Scan for the cell matching the given text and deliver its [X, Y] coordinate at center. 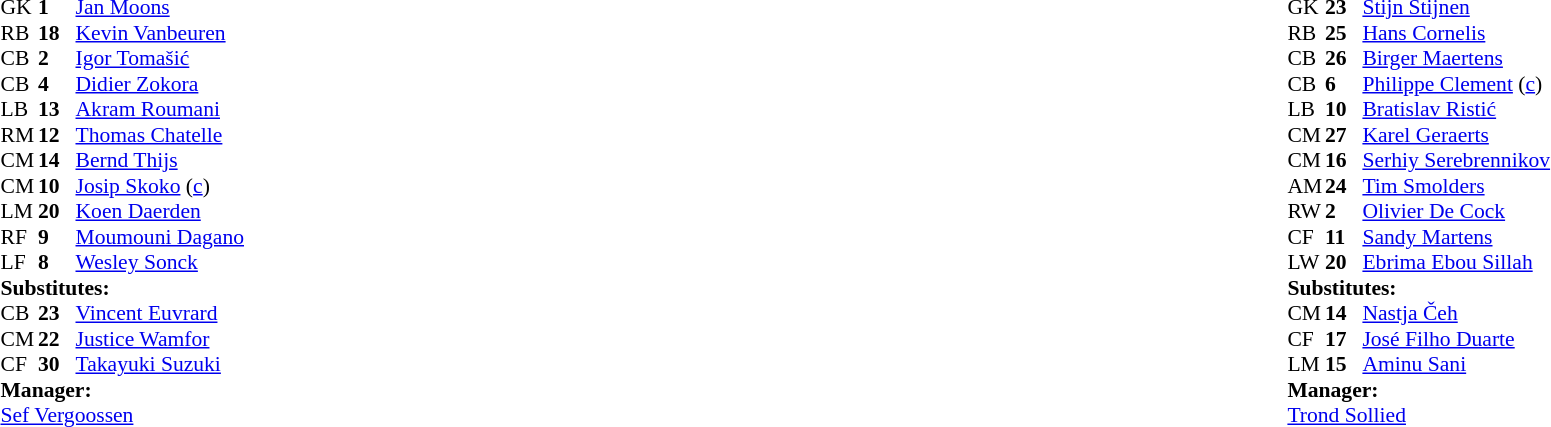
Koen Daerden [160, 211]
27 [1344, 135]
Aminu Sani [1456, 365]
Hans Cornelis [1456, 33]
Didier Zokora [160, 84]
Igor Tomašić [160, 59]
Bratislav Ristić [1456, 109]
Wesley Sonck [160, 263]
Josip Skoko (c) [160, 186]
8 [57, 263]
17 [1344, 339]
José Filho Duarte [1456, 339]
25 [1344, 33]
23 [57, 313]
24 [1344, 186]
LF [19, 263]
Olivier De Cock [1456, 211]
Vincent Euvrard [160, 313]
6 [1344, 84]
16 [1344, 161]
AM [1306, 186]
26 [1344, 59]
LW [1306, 263]
Serhiy Serebrennikov [1456, 161]
Bernd Thijs [160, 161]
11 [1344, 237]
RM [19, 135]
13 [57, 109]
9 [57, 237]
Birger Maertens [1456, 59]
Sandy Martens [1456, 237]
Kevin Vanbeuren [160, 33]
Karel Geraerts [1456, 135]
12 [57, 135]
30 [57, 365]
18 [57, 33]
Moumouni Dagano [160, 237]
Ebrima Ebou Sillah [1456, 263]
4 [57, 84]
Takayuki Suzuki [160, 365]
Philippe Clement (c) [1456, 84]
RF [19, 237]
22 [57, 339]
Justice Wamfor [160, 339]
Akram Roumani [160, 109]
Tim Smolders [1456, 186]
RW [1306, 211]
15 [1344, 365]
Nastja Čeh [1456, 313]
Thomas Chatelle [160, 135]
